Scan for the cell matching the given text and deliver its [X, Y] coordinate at center. 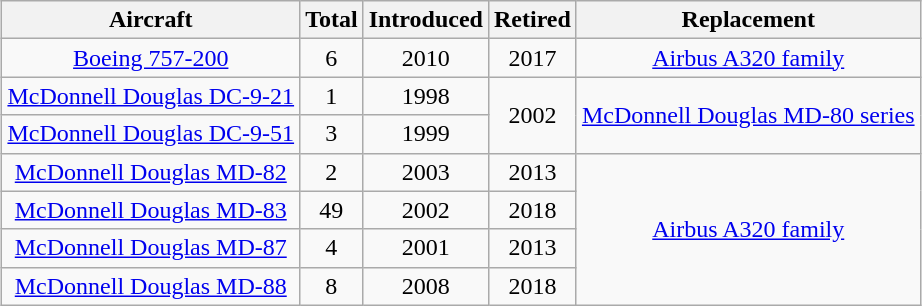
2003 [426, 172]
1 [332, 96]
Aircraft [151, 20]
3 [332, 134]
McDonnell Douglas DC-9-51 [151, 134]
6 [332, 58]
McDonnell Douglas DC-9-21 [151, 96]
McDonnell Douglas MD-82 [151, 172]
Retired [532, 20]
Boeing 757-200 [151, 58]
McDonnell Douglas MD-87 [151, 248]
Introduced [426, 20]
2001 [426, 248]
49 [332, 210]
8 [332, 286]
2017 [532, 58]
McDonnell Douglas MD-83 [151, 210]
Total [332, 20]
4 [332, 248]
1998 [426, 96]
1999 [426, 134]
2010 [426, 58]
McDonnell Douglas MD-80 series [748, 115]
Replacement [748, 20]
2008 [426, 286]
2 [332, 172]
McDonnell Douglas MD-88 [151, 286]
